From the cell containing the given text, extract its center point as (X, Y) coordinate. 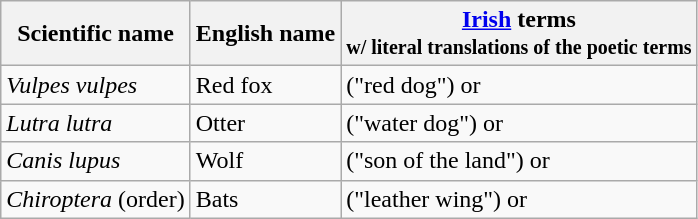
("red dog") or (519, 85)
Irish termsw/ literal translations of the poetic terms (519, 34)
("water dog") or (519, 123)
Otter (265, 123)
Wolf (265, 161)
Red fox (265, 85)
English name (265, 34)
Bats (265, 199)
Lutra lutra (96, 123)
Vulpes vulpes (96, 85)
("leather wing") or (519, 199)
Canis lupus (96, 161)
("son of the land") or (519, 161)
Scientific name (96, 34)
Chiroptera (order) (96, 199)
